Determine the (X, Y) coordinate at the center of the cell enclosing the given text.  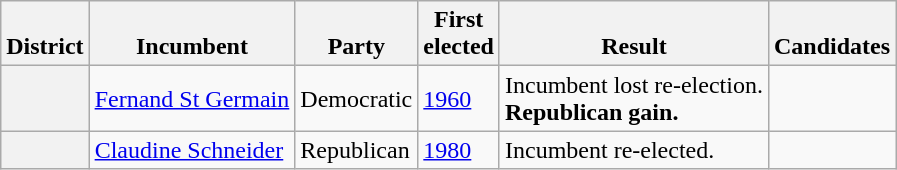
District (45, 34)
Firstelected (459, 34)
Fernand St Germain (192, 98)
1960 (459, 98)
Democratic (356, 98)
1980 (459, 150)
Incumbent re-elected. (634, 150)
Candidates (832, 34)
Incumbent lost re-election.Republican gain. (634, 98)
Party (356, 34)
Claudine Schneider (192, 150)
Republican (356, 150)
Result (634, 34)
Incumbent (192, 34)
